Extract the (x, y) coordinate from the center of the cell holding the provided text.  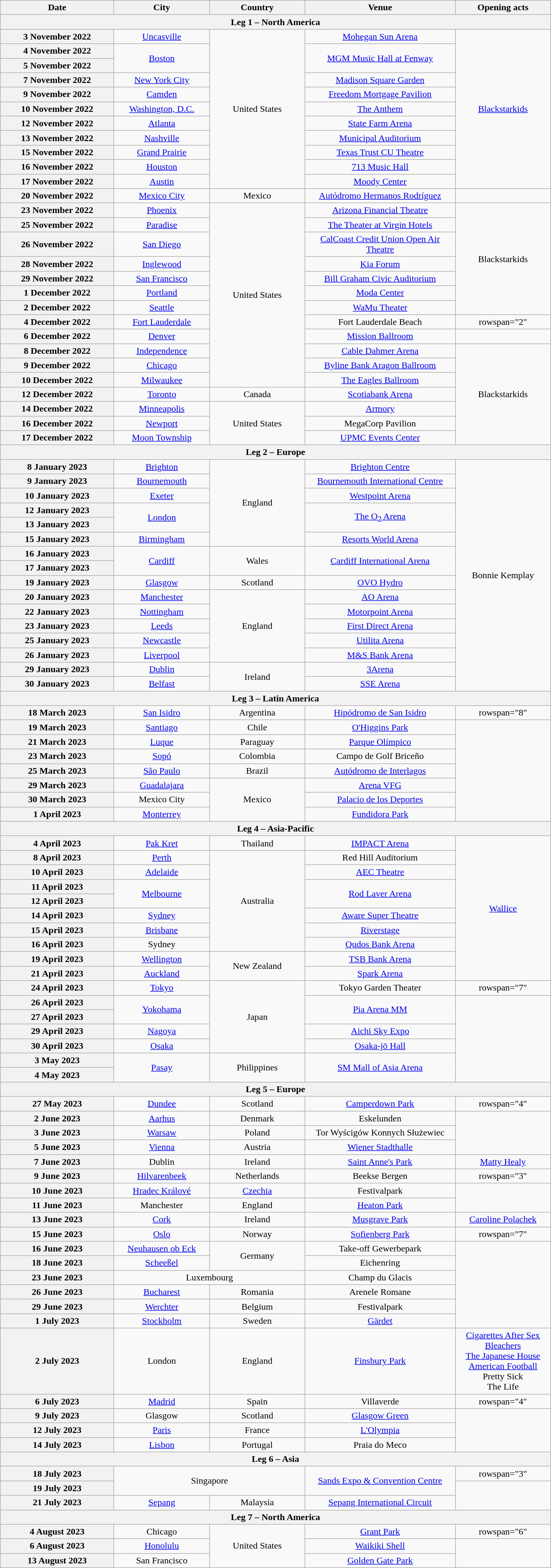
20 November 2022 (57, 196)
Venue (380, 8)
13 November 2022 (57, 138)
Leg 6 – Asia (275, 1459)
17 January 2023 (57, 568)
Autódromo de Interlagos (380, 771)
TSB Bank Arena (380, 959)
Autódromo Hermanos Rodríguez (380, 196)
Seattle (162, 307)
17 December 2022 (57, 438)
8 April 2023 (57, 857)
Japan (257, 1017)
Champ du Glacis (380, 1277)
The Eagles Ballroom (380, 380)
Sofienberg Park (380, 1234)
Boston (162, 58)
New Zealand (257, 966)
9 January 2023 (57, 481)
Country (257, 8)
29 April 2023 (57, 1031)
Spain (257, 1401)
Dundee (162, 1104)
Eskelunden (380, 1118)
Uncasville (162, 37)
Saint Anne's Park (380, 1162)
Byline Bank Aragon Ballroom (380, 365)
Poland (257, 1133)
4 December 2022 (57, 322)
4 November 2022 (57, 51)
Cork (162, 1220)
IMPACT Arena (380, 843)
Liverpool (162, 655)
Paraguay (257, 742)
30 March 2023 (57, 800)
City (162, 8)
3 May 2023 (57, 1060)
20 January 2023 (57, 597)
16 November 2022 (57, 167)
29 March 2023 (57, 785)
Motorpoint Arena (380, 611)
8 December 2022 (57, 351)
Sands Expo & Convention Centre (380, 1481)
Moda Center (380, 293)
Aichi Sky Expo (380, 1031)
9 November 2022 (57, 94)
Villaverde (380, 1401)
Minneapolis (162, 409)
Waikiki Shell (380, 1546)
Pasay (162, 1067)
29 November 2022 (57, 278)
2 July 2023 (57, 1361)
4 April 2023 (57, 843)
11 April 2023 (57, 887)
28 November 2022 (57, 264)
23 November 2022 (57, 210)
Golden Gate Park (380, 1560)
17 November 2022 (57, 181)
Fort Lauderdale Beach (380, 322)
30 January 2023 (57, 684)
18 July 2023 (57, 1474)
Nagoya (162, 1031)
10 November 2022 (57, 109)
3 June 2023 (57, 1133)
Madison Square Garden (380, 80)
Heaton Park (380, 1205)
Lisbon (162, 1445)
Canada (257, 394)
12 January 2023 (57, 510)
Pia Arena MM (380, 1010)
Singapore (210, 1481)
11 June 2023 (57, 1205)
27 May 2023 (57, 1104)
10 December 2022 (57, 380)
Madrid (162, 1401)
Colombia (257, 756)
Guadalajara (162, 785)
The Theater at Virgin Hotels (380, 225)
Beekse Bergen (380, 1176)
Tokyo Garden Theater (380, 988)
Fundidora Park (380, 814)
Fort Lauderdale (162, 322)
Cable Dahmer Arena (380, 351)
26 June 2023 (57, 1292)
Moon Township (162, 438)
Netherlands (257, 1176)
Warsaw (162, 1133)
Vienna (162, 1147)
Washington, D.C. (162, 109)
Palacio de los Deportes (380, 800)
Municipal Auditorium (380, 138)
16 January 2023 (57, 553)
Osaka-jō Hall (380, 1046)
Honolulu (162, 1546)
Aware Super Theatre (380, 916)
Aarhus (162, 1118)
Finsbury Park (380, 1361)
Austin (162, 181)
Caroline Polachek (503, 1220)
Denver (162, 336)
Neuhausen ob Eck (162, 1248)
Parque Olímpico (380, 742)
Leg 1 – North America (275, 22)
23 June 2023 (57, 1277)
Perth (162, 857)
Paradise (162, 225)
First Direct Arena (380, 626)
Leg 4 – Asia-Pacific (275, 829)
19 April 2023 (57, 959)
Red Hill Auditorium (380, 857)
WaMu Theater (380, 307)
Pak Kret (162, 843)
2 December 2022 (57, 307)
Musgrave Park (380, 1220)
Cardiff International Arena (380, 561)
10 January 2023 (57, 496)
Moody Center (380, 181)
Leg 2 – Europe (275, 452)
Resorts World Arena (380, 539)
Take-off Gewerbepark (380, 1248)
Philippines (257, 1067)
8 January 2023 (57, 467)
Belgium (257, 1306)
Independence (162, 351)
SSE Arena (380, 684)
Mission Ballroom (380, 336)
Nottingham (162, 611)
rowspan="6" (503, 1531)
7 November 2022 (57, 80)
13 August 2023 (57, 1560)
12 November 2022 (57, 123)
O'Higgins Park (380, 727)
Cardiff (162, 561)
1 July 2023 (57, 1321)
Austria (257, 1147)
15 November 2022 (57, 152)
Rod Laver Arena (380, 894)
Australia (257, 901)
Werchter (162, 1306)
29 January 2023 (57, 670)
7 June 2023 (57, 1162)
Bournemouth (162, 481)
San Isidro (162, 713)
Atlanta (162, 123)
Santiago (162, 727)
Tor Wyścigów Konnych Służewiec (380, 1133)
713 Music Hall (380, 167)
Bucharest (162, 1292)
16 December 2022 (57, 423)
21 March 2023 (57, 742)
Luque (162, 742)
24 April 2023 (57, 988)
Denmark (257, 1118)
25 March 2023 (57, 771)
Armory (380, 409)
26 January 2023 (57, 655)
Belfast (162, 684)
10 June 2023 (57, 1191)
2 June 2023 (57, 1118)
Praia do Meco (380, 1445)
Glasgow Green (380, 1416)
Thailand (257, 843)
The O2 Arena (380, 517)
Monterrey (162, 814)
Eichenring (380, 1263)
23 March 2023 (57, 756)
Inglewood (162, 264)
Adelaide (162, 872)
Nashville (162, 138)
25 January 2023 (57, 640)
12 July 2023 (57, 1430)
Campo de Golf Briceño (380, 756)
M&S Bank Arena (380, 655)
Romania (257, 1292)
Matty Healy (503, 1162)
The Anthem (380, 109)
Leg 3 – Latin America (275, 698)
15 April 2023 (57, 930)
Wallice (503, 908)
6 August 2023 (57, 1546)
4 August 2023 (57, 1531)
Bill Graham Civic Auditorium (380, 278)
9 July 2023 (57, 1416)
New York City (162, 80)
Czechia (257, 1191)
Texas Trust CU Theatre (380, 152)
MGM Music Hall at Fenway (380, 58)
Argentina (257, 713)
UPMC Events Center (380, 438)
Spark Arena (380, 973)
3 November 2022 (57, 37)
Milwaukee (162, 380)
1 April 2023 (57, 814)
Norway (257, 1234)
Houston (162, 167)
Leg 7 – North America (275, 1517)
19 January 2023 (57, 582)
26 November 2022 (57, 244)
Paris (162, 1430)
Germany (257, 1256)
Exeter (162, 496)
16 April 2023 (57, 945)
Sepang (162, 1503)
Sepang International Circuit (380, 1503)
Portugal (257, 1445)
Wiener Stadthalle (380, 1147)
21 April 2023 (57, 973)
Leg 5 – Europe (275, 1089)
21 July 2023 (57, 1503)
Scotiabank Arena (380, 394)
15 June 2023 (57, 1234)
AEC Theatre (380, 872)
Hipódromo de San Isidro (380, 713)
5 November 2022 (57, 65)
14 December 2022 (57, 409)
Malaysia (257, 1503)
rowspan="2" (503, 322)
Camperdown Park (380, 1104)
15 January 2023 (57, 539)
25 November 2022 (57, 225)
16 June 2023 (57, 1248)
5 June 2023 (57, 1147)
Brisbane (162, 930)
Riverstage (380, 930)
Westpoint Arena (380, 496)
Brighton (162, 467)
Freedom Mortgage Pavilion (380, 94)
Qudos Bank Arena (380, 945)
14 July 2023 (57, 1445)
State Farm Arena (380, 123)
Newcastle (162, 640)
Phoenix (162, 210)
Gärdet (380, 1321)
Newport (162, 423)
Yokohama (162, 1010)
Brazil (257, 771)
Sweden (257, 1321)
Bournemouth International Centre (380, 481)
Date (57, 8)
29 June 2023 (57, 1306)
3Arena (380, 670)
Arena VFG (380, 785)
22 January 2023 (57, 611)
Mohegan Sun Arena (380, 37)
Osaka (162, 1046)
12 April 2023 (57, 901)
MegaCorp Pavilion (380, 423)
12 December 2022 (57, 394)
Wales (257, 561)
Kia Forum (380, 264)
AO Arena (380, 597)
Brighton Centre (380, 467)
Luxembourg (210, 1277)
L'Olympia (380, 1430)
Oslo (162, 1234)
Auckland (162, 973)
Scheeßel (162, 1263)
Sopó (162, 756)
6 July 2023 (57, 1401)
SM Mall of Asia Arena (380, 1067)
CalCoast Credit Union Open Air Theatre (380, 244)
1 December 2022 (57, 293)
19 July 2023 (57, 1488)
18 June 2023 (57, 1263)
9 June 2023 (57, 1176)
Hradec Králové (162, 1191)
Leeds (162, 626)
France (257, 1430)
Melbourne (162, 894)
18 March 2023 (57, 713)
9 December 2022 (57, 365)
Birmingham (162, 539)
Opening acts (503, 8)
13 January 2023 (57, 525)
Camden (162, 94)
Arizona Financial Theatre (380, 210)
OVO Hydro (380, 582)
19 March 2023 (57, 727)
Grand Prairie (162, 152)
Tokyo (162, 988)
Portland (162, 293)
6 December 2022 (57, 336)
23 January 2023 (57, 626)
4 May 2023 (57, 1075)
Wellington (162, 959)
Chile (257, 727)
27 April 2023 (57, 1017)
rowspan="8" (503, 713)
Grant Park (380, 1531)
Cigarettes After SexBleachersThe Japanese HouseAmerican FootballPretty SickThe Life (503, 1361)
Toronto (162, 394)
Arenele Romane (380, 1292)
10 April 2023 (57, 872)
26 April 2023 (57, 1002)
San Diego (162, 244)
São Paulo (162, 771)
Stockholm (162, 1321)
14 April 2023 (57, 916)
Hilvarenbeek (162, 1176)
30 April 2023 (57, 1046)
Bonnie Kemplay (503, 575)
Utilita Arena (380, 640)
13 June 2023 (57, 1220)
